From the cell containing the given text, extract its center point as [x, y] coordinate. 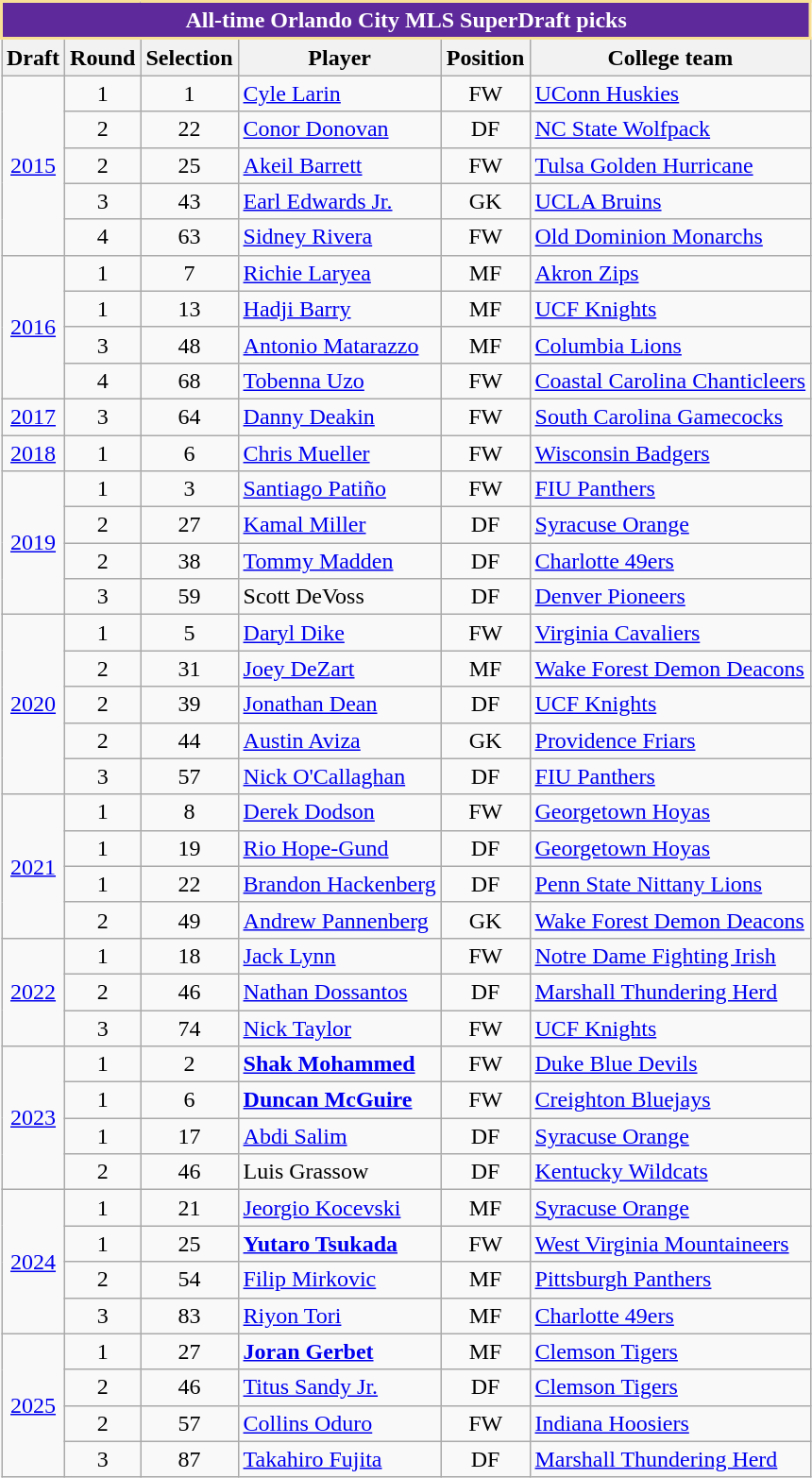
Tommy Madden [340, 561]
Shak Mohammed [340, 1064]
Collins Oduro [340, 1423]
19 [189, 848]
2022 [34, 992]
Joran Gerbet [340, 1351]
18 [189, 956]
Yutaro Tsukada [340, 1244]
Denver Pioneers [670, 597]
Nick Taylor [340, 1028]
Conor Donovan [340, 129]
Takahiro Fujita [340, 1459]
West Virginia Mountaineers [670, 1244]
Jeorgio Kocevski [340, 1208]
39 [189, 705]
13 [189, 309]
Riyon Tori [340, 1316]
Old Dominion Monarchs [670, 237]
NC State Wolfpack [670, 129]
44 [189, 740]
Columbia Lions [670, 345]
Duke Blue Devils [670, 1064]
8 [189, 812]
Creighton Bluejays [670, 1100]
Penn State Nittany Lions [670, 884]
Wisconsin Badgers [670, 452]
31 [189, 669]
Kentucky Wildcats [670, 1172]
17 [189, 1136]
Austin Aviza [340, 740]
Daryl Dike [340, 633]
59 [189, 597]
2020 [34, 705]
Pittsburgh Panthers [670, 1280]
2023 [34, 1118]
Nick O'Callaghan [340, 776]
49 [189, 920]
2018 [34, 452]
5 [189, 633]
87 [189, 1459]
2015 [34, 165]
Abdi Salim [340, 1136]
7 [189, 273]
Akron Zips [670, 273]
Player [340, 57]
63 [189, 237]
Brandon Hackenberg [340, 884]
Andrew Pannenberg [340, 920]
Virginia Cavaliers [670, 633]
Danny Deakin [340, 416]
38 [189, 561]
Akeil Barrett [340, 165]
Jack Lynn [340, 956]
Filip Mirkovic [340, 1280]
Draft [34, 57]
Earl Edwards Jr. [340, 201]
Notre Dame Fighting Irish [670, 956]
2024 [34, 1262]
Antonio Matarazzo [340, 345]
2016 [34, 327]
UConn Huskies [670, 93]
Jonathan Dean [340, 705]
College team [670, 57]
Luis Grassow [340, 1172]
All-time Orlando City MLS SuperDraft picks [406, 21]
83 [189, 1316]
Providence Friars [670, 740]
South Carolina Gamecocks [670, 416]
Cyle Larin [340, 93]
Hadji Barry [340, 309]
Kamal Miller [340, 525]
2017 [34, 416]
2021 [34, 866]
Derek Dodson [340, 812]
Tulsa Golden Hurricane [670, 165]
Position [485, 57]
43 [189, 201]
54 [189, 1280]
Santiago Patiño [340, 489]
2025 [34, 1405]
Duncan McGuire [340, 1100]
Round [103, 57]
48 [189, 345]
Joey DeZart [340, 669]
Chris Mueller [340, 452]
Scott DeVoss [340, 597]
Nathan Dossantos [340, 992]
Rio Hope-Gund [340, 848]
UCLA Bruins [670, 201]
Richie Laryea [340, 273]
64 [189, 416]
74 [189, 1028]
Sidney Rivera [340, 237]
68 [189, 381]
Coastal Carolina Chanticleers [670, 381]
Tobenna Uzo [340, 381]
21 [189, 1208]
2019 [34, 543]
Indiana Hoosiers [670, 1423]
Titus Sandy Jr. [340, 1387]
Selection [189, 57]
